Locate the cell with the specified text and output its (X, Y) center coordinate. 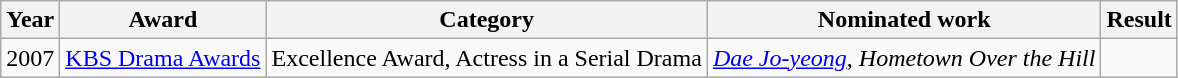
KBS Drama Awards (163, 58)
2007 (30, 58)
Result (1139, 20)
Year (30, 20)
Dae Jo-yeong, Hometown Over the Hill (904, 58)
Nominated work (904, 20)
Award (163, 20)
Excellence Award, Actress in a Serial Drama (486, 58)
Category (486, 20)
